Capture the cell that displays the provided text and extract its (X, Y) central coordinate. 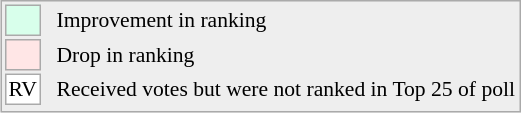
RV (23, 90)
Improvement in ranking (286, 20)
Received votes but were not ranked in Top 25 of poll (286, 90)
Drop in ranking (286, 55)
